For the text-containing cell, return its midpoint in [x, y] coordinate format. 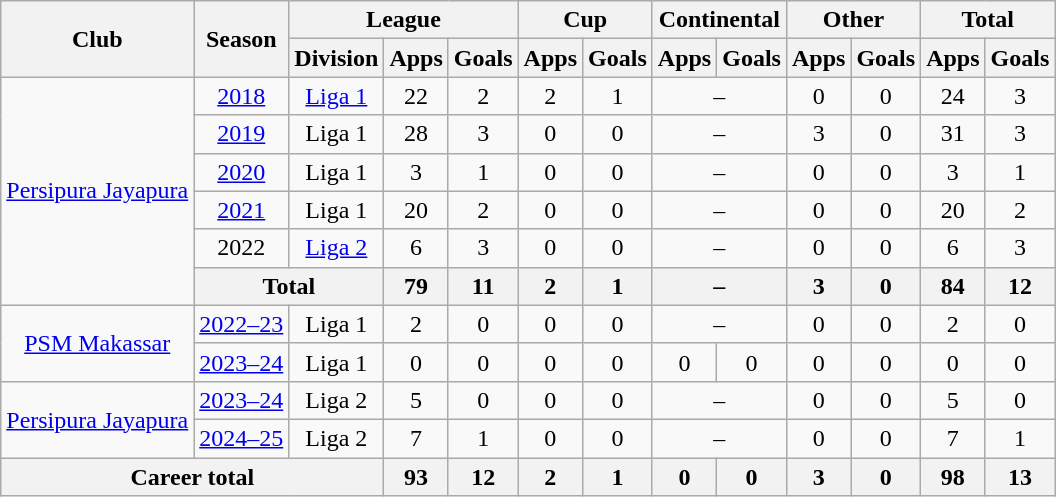
Cup [585, 20]
84 [953, 286]
79 [416, 286]
2024–25 [242, 438]
League [404, 20]
2022–23 [242, 324]
28 [416, 134]
31 [953, 134]
2020 [242, 172]
Continental [719, 20]
Division [336, 58]
22 [416, 96]
98 [953, 477]
Other [853, 20]
2019 [242, 134]
24 [953, 96]
2022 [242, 248]
Season [242, 39]
Club [98, 39]
13 [1020, 477]
2018 [242, 96]
PSM Makassar [98, 343]
Career total [192, 477]
2021 [242, 210]
11 [483, 286]
93 [416, 477]
